Search for the cell housing the specified text and yield its (X, Y) center coordinate. 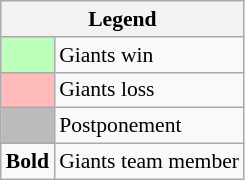
Bold (28, 162)
Legend (122, 19)
Giants win (149, 55)
Postponement (149, 126)
Giants loss (149, 90)
Giants team member (149, 162)
